Locate the cell with the specified text and output its [X, Y] center coordinate. 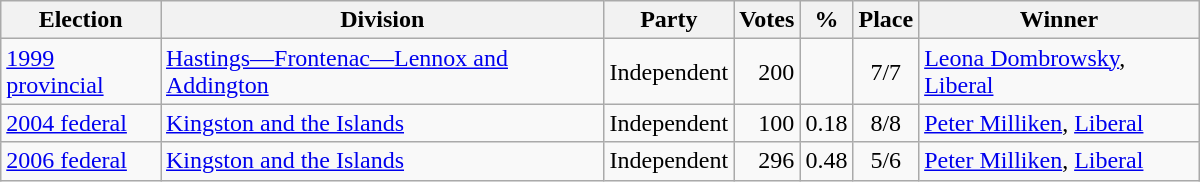
Winner [1060, 20]
Hastings—Frontenac—Lennox and Addington [382, 72]
Leona Dombrowsky, Liberal [1060, 72]
Election [81, 20]
1999 provincial [81, 72]
0.18 [826, 123]
296 [767, 161]
2004 federal [81, 123]
Place [886, 20]
5/6 [886, 161]
0.48 [826, 161]
2006 federal [81, 161]
100 [767, 123]
Votes [767, 20]
200 [767, 72]
Party [669, 20]
8/8 [886, 123]
Division [382, 20]
% [826, 20]
7/7 [886, 72]
